Find where the given text appears and provide that cell's center as [X, Y] coordinate. 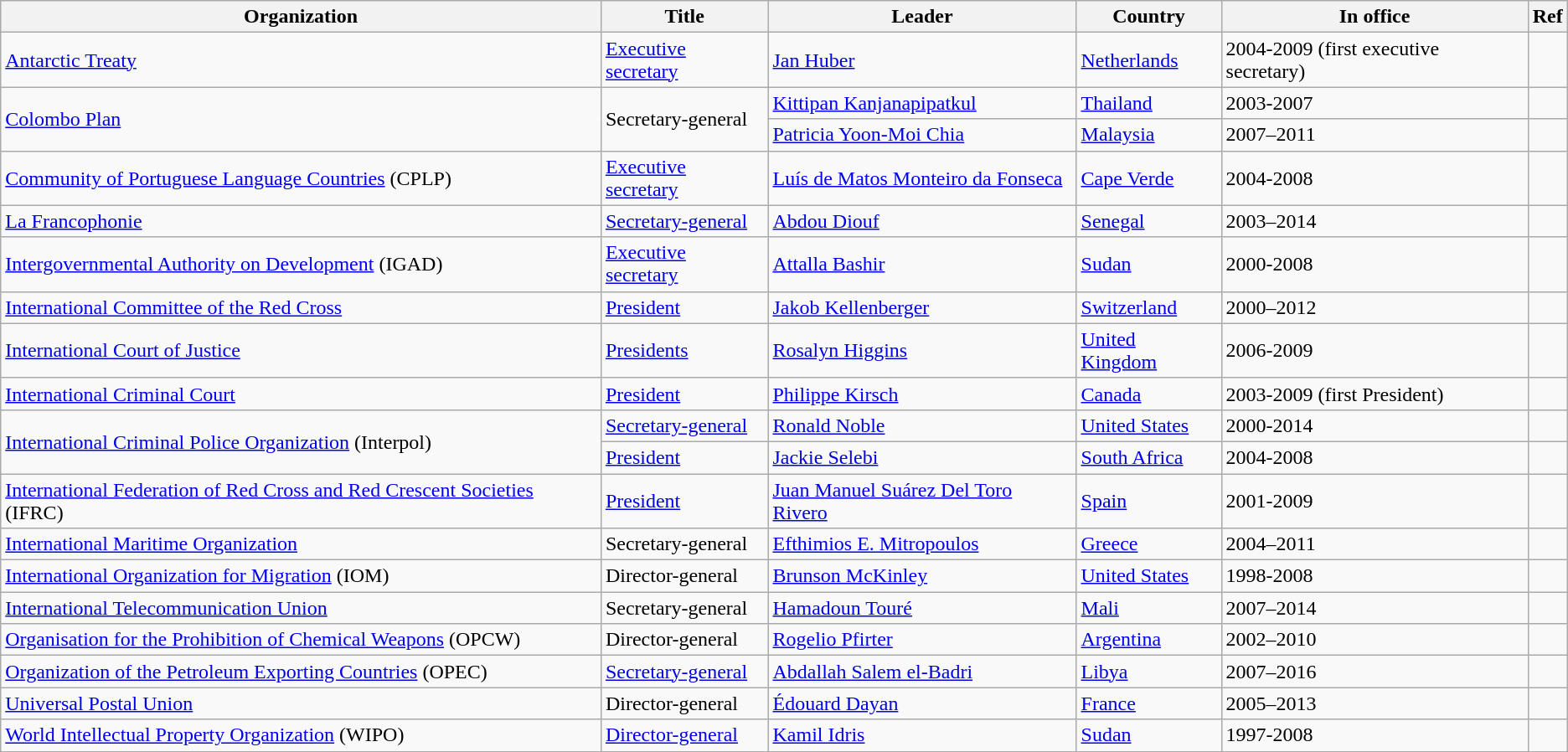
Jan Huber [922, 60]
1997-2008 [1375, 735]
Greece [1149, 544]
Leader [922, 17]
La Francophonie [302, 221]
France [1149, 703]
International Court of Justice [302, 350]
Thailand [1149, 103]
Intergovernmental Authority on Development (IGAD) [302, 265]
Hamadoun Touré [922, 608]
Jakob Kellenberger [922, 307]
Abdou Diouf [922, 221]
2003-2009 (first President) [1375, 394]
Jackie Selebi [922, 457]
2000-2008 [1375, 265]
2004–2011 [1375, 544]
Antarctic Treaty [302, 60]
Canada [1149, 394]
Presidents [684, 350]
2006-2009 [1375, 350]
2005–2013 [1375, 703]
In office [1375, 17]
2003-2007 [1375, 103]
South Africa [1149, 457]
2001-2009 [1375, 501]
2007–2011 [1375, 135]
2007–2016 [1375, 672]
Cape Verde [1149, 178]
Argentina [1149, 640]
Philippe Kirsch [922, 394]
Organization [302, 17]
Kittipan Kanjanapipatkul [922, 103]
Attalla Bashir [922, 265]
Malaysia [1149, 135]
Organization of the Petroleum Exporting Countries (OPEC) [302, 672]
Ref [1548, 17]
International Committee of the Red Cross [302, 307]
International Federation of Red Cross and Red Crescent Societies (IFRC) [302, 501]
2003–2014 [1375, 221]
International Organization for Migration (IOM) [302, 576]
2000-2014 [1375, 425]
Édouard Dayan [922, 703]
International Criminal Court [302, 394]
Spain [1149, 501]
2000–2012 [1375, 307]
Netherlands [1149, 60]
Abdallah Salem el-Badri [922, 672]
International Maritime Organization [302, 544]
Brunson McKinley [922, 576]
Libya [1149, 672]
Universal Postal Union [302, 703]
2004-2009 (first executive secretary) [1375, 60]
Mali [1149, 608]
2002–2010 [1375, 640]
Organisation for the Prohibition of Chemical Weapons (OPCW) [302, 640]
Patricia Yoon-Moi Chia [922, 135]
Title [684, 17]
Rosalyn Higgins [922, 350]
Ronald Noble [922, 425]
International Criminal Police Organization (Interpol) [302, 441]
Community of Portuguese Language Countries (CPLP) [302, 178]
Luís de Matos Monteiro da Fonseca [922, 178]
1998-2008 [1375, 576]
Juan Manuel Suárez Del Toro Rivero [922, 501]
Colombo Plan [302, 119]
Kamil Idris [922, 735]
Senegal [1149, 221]
Switzerland [1149, 307]
Efthimios E. Mitropoulos [922, 544]
2007–2014 [1375, 608]
World Intellectual Property Organization (WIPO) [302, 735]
Country [1149, 17]
Rogelio Pfirter [922, 640]
International Telecommunication Union [302, 608]
United Kingdom [1149, 350]
